Scan for the cell matching the given text and deliver its (x, y) coordinate at center. 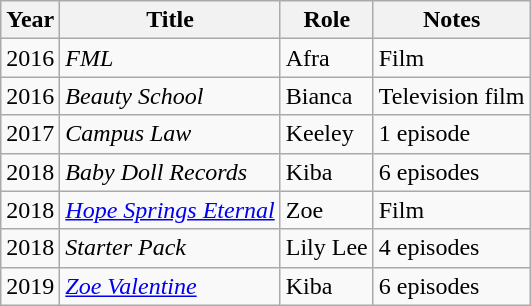
Hope Springs Eternal (170, 210)
Baby Doll Records (170, 172)
Title (170, 20)
Starter Pack (170, 248)
Beauty School (170, 96)
FML (170, 58)
Campus Law (170, 134)
4 episodes (452, 248)
Keeley (326, 134)
Bianca (326, 96)
Lily Lee (326, 248)
Notes (452, 20)
Year (30, 20)
2019 (30, 286)
Zoe Valentine (170, 286)
2017 (30, 134)
Television film (452, 96)
1 episode (452, 134)
Role (326, 20)
Zoe (326, 210)
Afra (326, 58)
